Provide the (X, Y) coordinate of the cell's center where the given text is located.  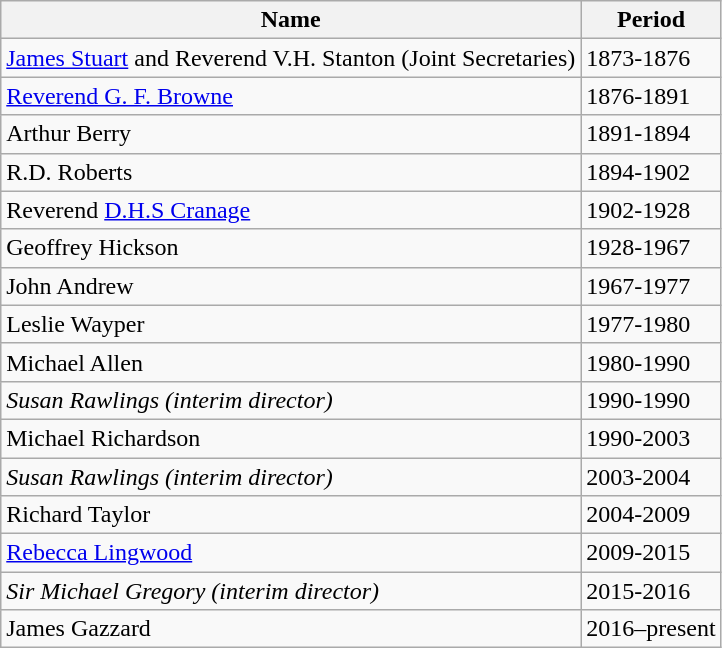
2016–present (651, 629)
1873-1876 (651, 58)
2004-2009 (651, 515)
Rebecca Lingwood (291, 553)
1876-1891 (651, 96)
1928-1967 (651, 248)
1977-1980 (651, 324)
2009-2015 (651, 553)
1894-1902 (651, 172)
Reverend G. F. Browne (291, 96)
2015-2016 (651, 591)
Michael Richardson (291, 438)
1990-1990 (651, 400)
Name (291, 20)
Richard Taylor (291, 515)
Arthur Berry (291, 134)
Michael Allen (291, 362)
1967-1977 (651, 286)
1902-1928 (651, 210)
1891-1894 (651, 134)
James Gazzard (291, 629)
1980-1990 (651, 362)
James Stuart and Reverend V.H. Stanton (Joint Secretaries) (291, 58)
R.D. Roberts (291, 172)
Sir Michael Gregory (interim director) (291, 591)
2003-2004 (651, 477)
1990-2003 (651, 438)
Geoffrey Hickson (291, 248)
John Andrew (291, 286)
Period (651, 20)
Reverend D.H.S Cranage (291, 210)
Leslie Wayper (291, 324)
